Return the [x, y] coordinate for the center point of the cell that contains the specified text.  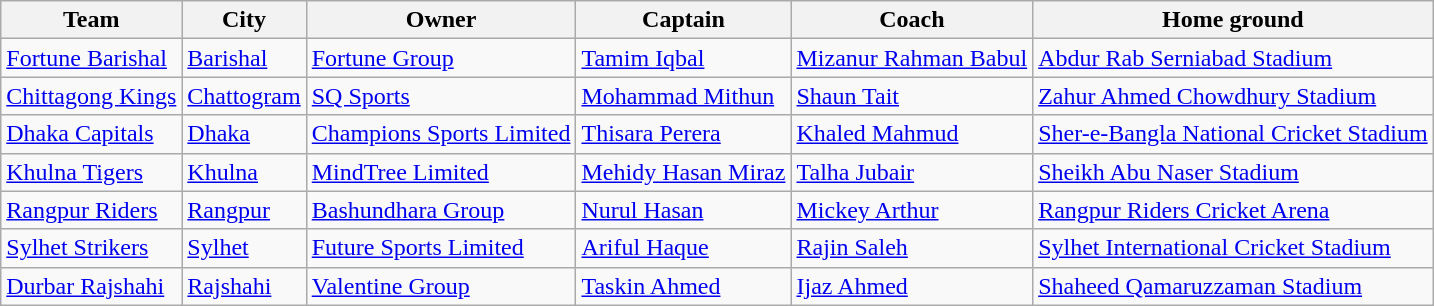
Rajshahi [244, 286]
Chattogram [244, 96]
Mehidy Hasan Miraz [684, 172]
Owner [441, 20]
Chittagong Kings [92, 96]
Team [92, 20]
Ariful Haque [684, 248]
Fortune Barishal [92, 58]
Taskin Ahmed [684, 286]
Abdur Rab Serniabad Stadium [1233, 58]
Valentine Group [441, 286]
Mohammad Mithun [684, 96]
Home ground [1233, 20]
Talha Jubair [912, 172]
Dhaka [244, 134]
Ijaz Ahmed [912, 286]
Nurul Hasan [684, 210]
Sylhet Strikers [92, 248]
Sylhet [244, 248]
Khaled Mahmud [912, 134]
Rajin Saleh [912, 248]
Future Sports Limited [441, 248]
Zahur Ahmed Chowdhury Stadium [1233, 96]
Sylhet International Cricket Stadium [1233, 248]
Mizanur Rahman Babul [912, 58]
Durbar Rajshahi [92, 286]
Tamim Iqbal [684, 58]
Rangpur [244, 210]
Bashundhara Group [441, 210]
Sher-e-Bangla National Cricket Stadium [1233, 134]
Shaun Tait [912, 96]
Mickey Arthur [912, 210]
Shaheed Qamaruzzaman Stadium [1233, 286]
SQ Sports [441, 96]
MindTree Limited [441, 172]
Rangpur Riders [92, 210]
Fortune Group [441, 58]
Champions Sports Limited [441, 134]
Thisara Perera [684, 134]
City [244, 20]
Rangpur Riders Cricket Arena [1233, 210]
Dhaka Capitals [92, 134]
Khulna [244, 172]
Coach [912, 20]
Barishal [244, 58]
Captain [684, 20]
Khulna Tigers [92, 172]
Sheikh Abu Naser Stadium [1233, 172]
